Scan for the cell matching the given text and deliver its [X, Y] coordinate at center. 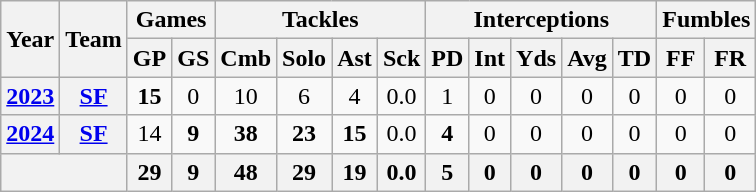
FR [730, 58]
38 [246, 134]
Yds [536, 58]
Year [30, 39]
14 [149, 134]
Solo [304, 58]
23 [304, 134]
TD [634, 58]
Sck [401, 58]
10 [246, 96]
Team [94, 39]
48 [246, 172]
6 [304, 96]
Tackles [320, 20]
Interceptions [542, 20]
5 [448, 172]
Ast [355, 58]
PD [448, 58]
Fumbles [706, 20]
GS [194, 58]
2024 [30, 134]
FF [681, 58]
Games [170, 20]
GP [149, 58]
Avg [588, 58]
19 [355, 172]
1 [448, 96]
Cmb [246, 58]
Int [490, 58]
2023 [30, 96]
